Locate the cell with the specified text and output its [X, Y] center coordinate. 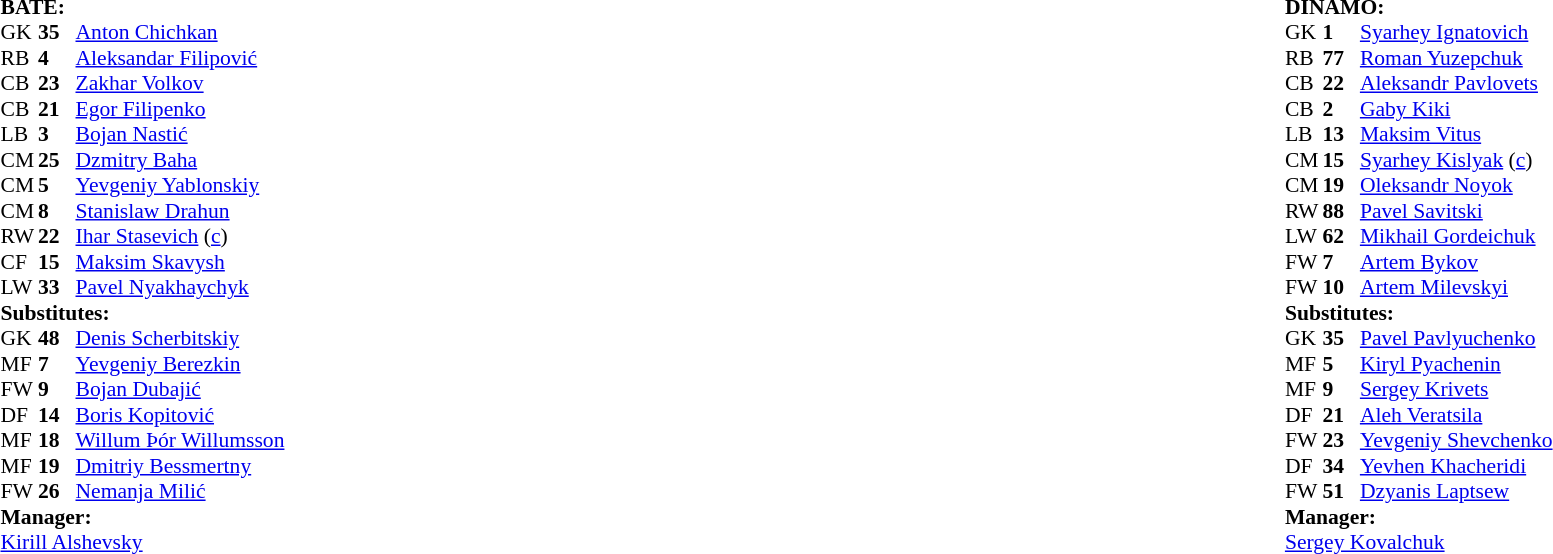
10 [1341, 287]
Willum Þór Willumsson [180, 441]
4 [57, 58]
Oleksandr Noyok [1456, 185]
Dzyanis Laptsew [1456, 491]
CF [19, 262]
1 [1341, 33]
26 [57, 491]
Dzmitry Baha [180, 160]
Egor Filipenko [180, 109]
Nemanja Milić [180, 491]
Maksim Vitus [1456, 135]
18 [57, 441]
Maksim Skavysh [180, 262]
Boris Kopitović [180, 415]
Pavel Nyakhaychyk [180, 287]
Artem Milevskyi [1456, 287]
Aleh Veratsila [1456, 415]
Aleksandr Pavlovets [1456, 83]
51 [1341, 491]
48 [57, 339]
25 [57, 160]
88 [1341, 211]
Anton Chichkan [180, 33]
Syarhey Ignatovich [1456, 33]
3 [57, 135]
Yevgeniy Berezkin [180, 364]
Yevgeniy Shevchenko [1456, 441]
Yevhen Khacheridi [1456, 466]
33 [57, 287]
Yevgeniy Yablonskiy [180, 185]
34 [1341, 466]
Mikhail Gordeichuk [1456, 237]
Ihar Stasevich (c) [180, 237]
Dmitriy Bessmertny [180, 466]
14 [57, 415]
Roman Yuzepchuk [1456, 58]
62 [1341, 237]
Stanislaw Drahun [180, 211]
Bojan Dubajić [180, 389]
Artem Bykov [1456, 262]
Pavel Savitski [1456, 211]
13 [1341, 135]
8 [57, 211]
Sergey Krivets [1456, 389]
Aleksandar Filipović [180, 58]
Bojan Nastić [180, 135]
Zakhar Volkov [180, 83]
77 [1341, 58]
Gaby Kiki [1456, 109]
Denis Scherbitskiy [180, 339]
2 [1341, 109]
Kiryl Pyachenin [1456, 364]
Pavel Pavlyuchenko [1456, 339]
Syarhey Kislyak (c) [1456, 160]
